Determine the (X, Y) coordinate at the center of the cell enclosing the given text.  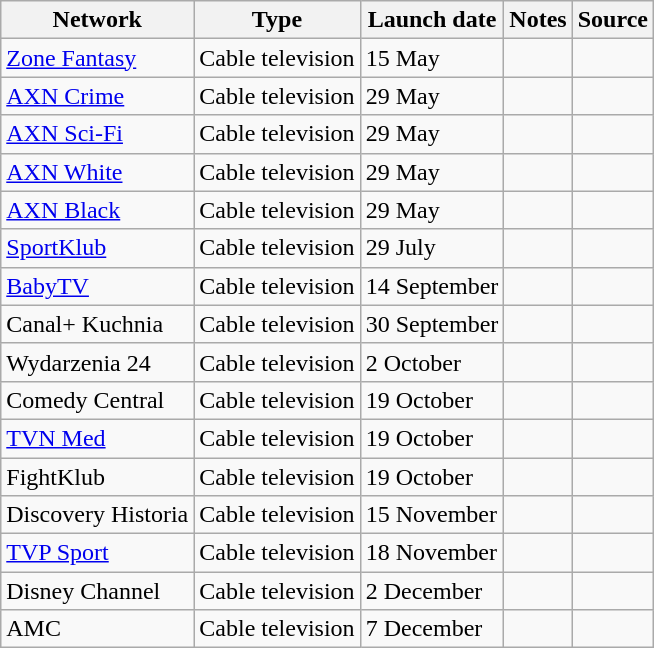
Comedy Central (98, 400)
AXN Crime (98, 96)
18 November (432, 553)
2 October (432, 362)
BabyTV (98, 286)
Discovery Historia (98, 515)
Notes (538, 20)
Canal+ Kuchnia (98, 324)
15 November (432, 515)
15 May (432, 58)
SportKlub (98, 248)
AXN Sci-Fi (98, 134)
TVN Med (98, 438)
TVP Sport (98, 553)
FightKlub (98, 477)
Source (612, 20)
30 September (432, 324)
2 December (432, 591)
29 July (432, 248)
AXN White (98, 172)
AMC (98, 629)
14 September (432, 286)
AXN Black (98, 210)
Wydarzenia 24 (98, 362)
7 December (432, 629)
Launch date (432, 20)
Type (277, 20)
Network (98, 20)
Zone Fantasy (98, 58)
Disney Channel (98, 591)
